Extract the [X, Y] coordinate from the center of the cell holding the provided text.  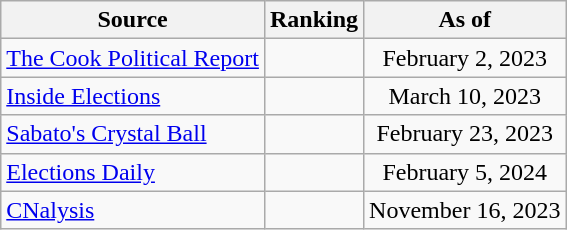
November 16, 2023 [465, 210]
The Cook Political Report [133, 58]
February 23, 2023 [465, 134]
Ranking [314, 20]
March 10, 2023 [465, 96]
CNalysis [133, 210]
Sabato's Crystal Ball [133, 134]
As of [465, 20]
Source [133, 20]
February 2, 2023 [465, 58]
Elections Daily [133, 172]
February 5, 2024 [465, 172]
Inside Elections [133, 96]
